Return (x, y) of the center of cell containing provided text 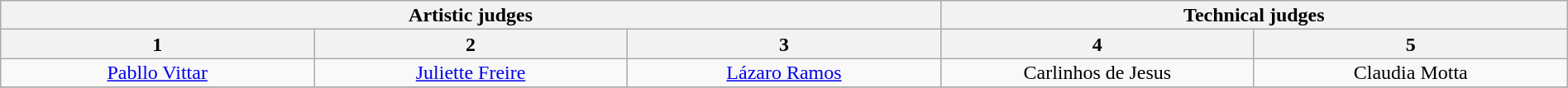
Pabllo Vittar (157, 72)
2 (471, 44)
4 (1097, 44)
1 (157, 44)
Carlinhos de Jesus (1097, 72)
3 (784, 44)
Juliette Freire (471, 72)
Technical judges (1254, 15)
5 (1411, 44)
Lázaro Ramos (784, 72)
Claudia Motta (1411, 72)
Artistic judges (471, 15)
